Find where the given text appears and provide that cell's center as [X, Y] coordinate. 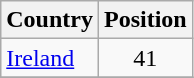
Position [145, 20]
Country [50, 20]
41 [145, 58]
Ireland [50, 58]
